Identify which cell holds the provided text, then report its [X, Y] central coordinate. 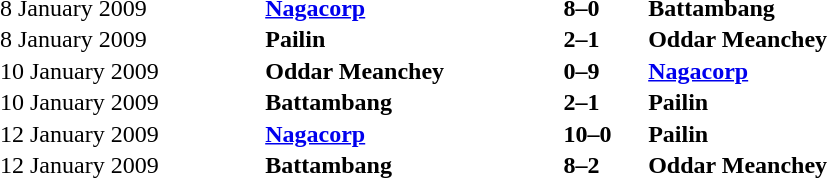
Battambang [412, 103]
10–0 [604, 134]
0–9 [604, 71]
Pailin [412, 39]
Nagacorp [412, 134]
Oddar Meanchey [412, 71]
